From the cell containing the given text, extract its center point as (x, y) coordinate. 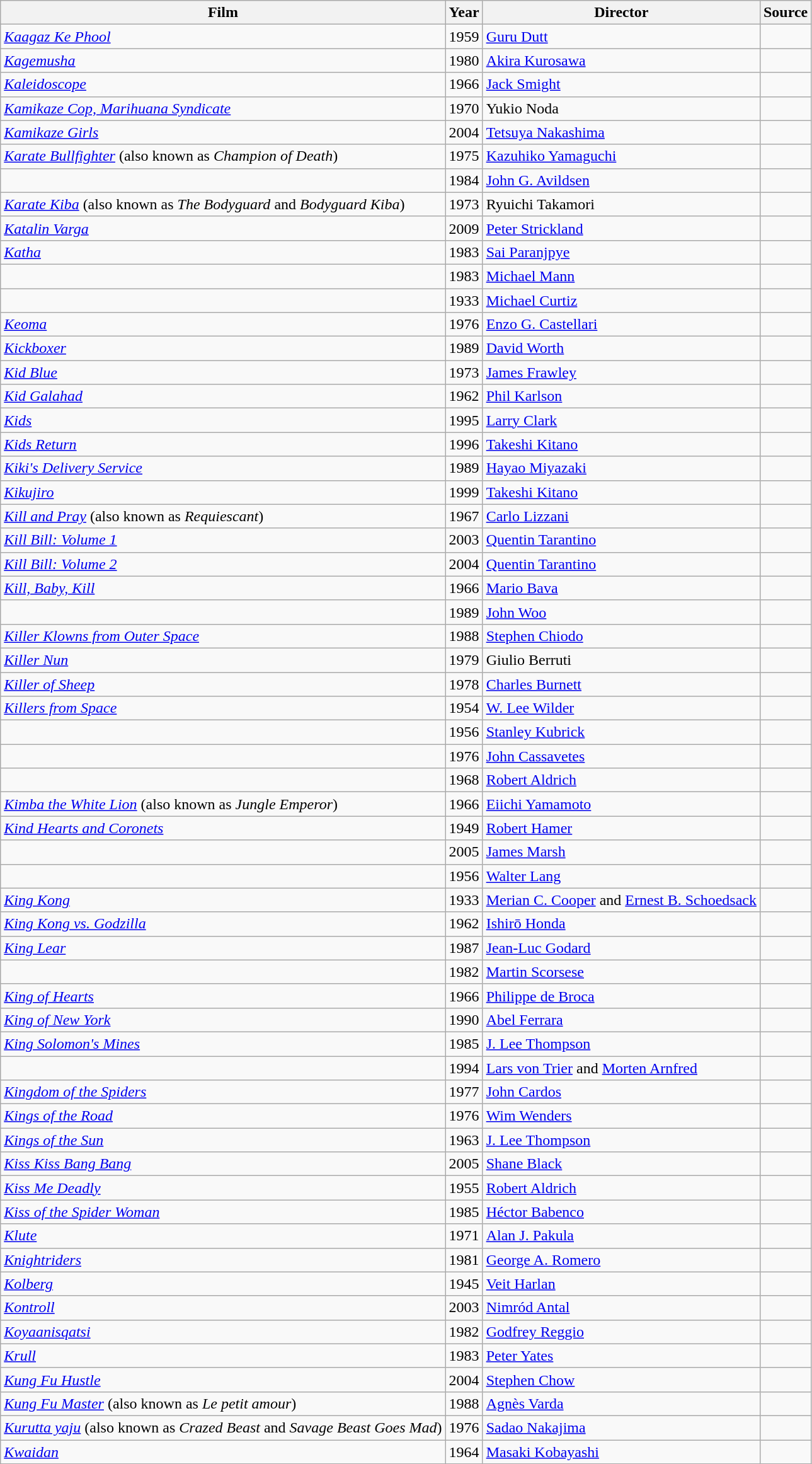
Kiss of the Spider Woman (223, 1212)
Kaleidoscope (223, 84)
Mario Bava (621, 588)
King Solomon's Mines (223, 1044)
Kill, Baby, Kill (223, 588)
Kwaidan (223, 1451)
Hayao Miyazaki (621, 468)
Knightriders (223, 1260)
1980 (464, 61)
Killer Nun (223, 660)
Enzo G. Castellari (621, 325)
Walter Lang (621, 876)
Year (464, 13)
Yukio Noda (621, 108)
Charles Burnett (621, 684)
Klute (223, 1236)
King Kong vs. Godzilla (223, 924)
Keoma (223, 325)
1967 (464, 516)
1999 (464, 492)
Jack Smight (621, 84)
Sai Paranjpye (621, 252)
Wim Wenders (621, 1116)
David Worth (621, 349)
Ishirō Honda (621, 924)
Koyaanisqatsi (223, 1332)
Kind Hearts and Coronets (223, 828)
1996 (464, 444)
Kiki's Delivery Service (223, 468)
1949 (464, 828)
Larry Clark (621, 420)
Phil Karlson (621, 396)
Philippe de Broca (621, 996)
Kazuhiko Yamaguchi (621, 156)
Kings of the Sun (223, 1140)
1964 (464, 1451)
Merian C. Cooper and Ernest B. Schoedsack (621, 900)
Karate Bullfighter (also known as Champion of Death) (223, 156)
W. Lee Wilder (621, 708)
John G. Avildsen (621, 180)
Kamikaze Cop, Marihuana Syndicate (223, 108)
1971 (464, 1236)
Kids (223, 420)
1968 (464, 780)
Kung Fu Master (also known as Le petit amour) (223, 1403)
1975 (464, 156)
Kiss Kiss Bang Bang (223, 1164)
1984 (464, 180)
1945 (464, 1284)
1994 (464, 1068)
1979 (464, 660)
Katalin Varga (223, 228)
Agnès Varda (621, 1403)
1955 (464, 1188)
Guru Dutt (621, 37)
Kill Bill: Volume 1 (223, 540)
Kolberg (223, 1284)
King of Hearts (223, 996)
1990 (464, 1020)
Katha (223, 252)
George A. Romero (621, 1260)
Kid Blue (223, 372)
Film (223, 13)
Nimród Antal (621, 1308)
King Lear (223, 948)
Giulio Berruti (621, 660)
Tetsuya Nakashima (621, 132)
Robert Hamer (621, 828)
Akira Kurosawa (621, 61)
1995 (464, 420)
Kagemusha (223, 61)
Stephen Chiodo (621, 636)
Martin Scorsese (621, 972)
Kings of the Road (223, 1116)
Michael Curtiz (621, 301)
1977 (464, 1092)
2009 (464, 228)
Peter Yates (621, 1356)
James Marsh (621, 852)
Sadao Nakajima (621, 1427)
Kaagaz Ke Phool (223, 37)
Lars von Trier and Morten Arnfred (621, 1068)
Kiss Me Deadly (223, 1188)
Krull (223, 1356)
1970 (464, 108)
Kids Return (223, 444)
Killer Klowns from Outer Space (223, 636)
Karate Kiba (also known as The Bodyguard and Bodyguard Kiba) (223, 204)
Kingdom of the Spiders (223, 1092)
James Frawley (621, 372)
1981 (464, 1260)
Kill and Pray (also known as Requiescant) (223, 516)
Godfrey Reggio (621, 1332)
Masaki Kobayashi (621, 1451)
John Woo (621, 612)
Shane Black (621, 1164)
Carlo Lizzani (621, 516)
Veit Harlan (621, 1284)
King Kong (223, 900)
Kung Fu Hustle (223, 1380)
1963 (464, 1140)
Kamikaze Girls (223, 132)
Kickboxer (223, 349)
Héctor Babenco (621, 1212)
Stephen Chow (621, 1380)
Alan J. Pakula (621, 1236)
1959 (464, 37)
Kontroll (223, 1308)
Abel Ferrara (621, 1020)
Kill Bill: Volume 2 (223, 564)
Source (785, 13)
King of New York (223, 1020)
John Cassavetes (621, 756)
Kurutta yaju (also known as Crazed Beast and Savage Beast Goes Mad) (223, 1427)
1978 (464, 684)
Eiichi Yamamoto (621, 804)
Kimba the White Lion (also known as Jungle Emperor) (223, 804)
Killers from Space (223, 708)
Michael Mann (621, 276)
Peter Strickland (621, 228)
1987 (464, 948)
Kid Galahad (223, 396)
Kikujiro (223, 492)
John Cardos (621, 1092)
Jean-Luc Godard (621, 948)
Killer of Sheep (223, 684)
Director (621, 13)
Ryuichi Takamori (621, 204)
1954 (464, 708)
Stanley Kubrick (621, 732)
